Scan for the cell matching the given text and deliver its (X, Y) coordinate at center. 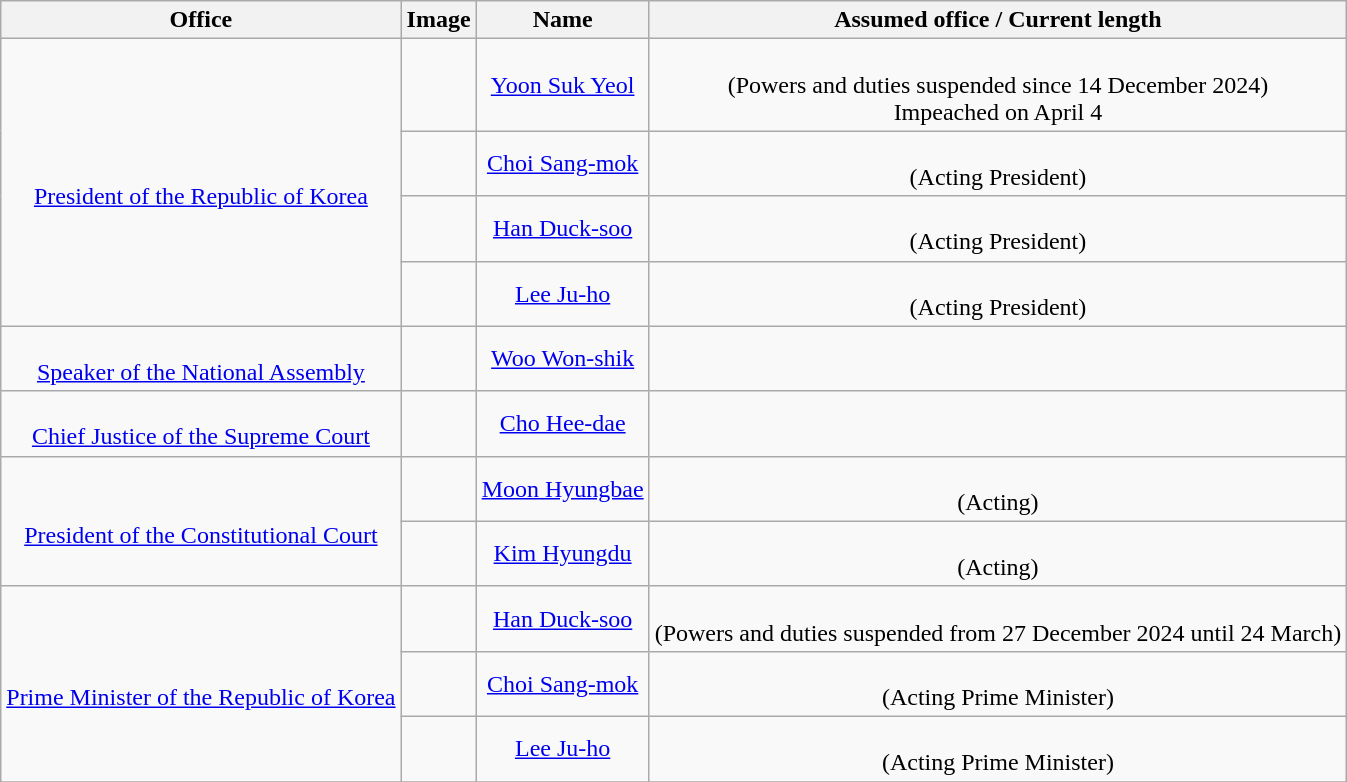
Woo Won-shik (562, 358)
Office (201, 20)
Chief Justice of the Supreme Court (201, 424)
Kim Hyungdu (562, 554)
Prime Minister of the Republic of Korea (201, 684)
Assumed office / Current length (998, 20)
(Powers and duties suspended since 14 December 2024)Impeached on April 4 (998, 85)
President of the Republic of Korea (201, 182)
President of the Constitutional Court (201, 521)
Yoon Suk Yeol (562, 85)
Cho Hee-dae (562, 424)
Image (438, 20)
Moon Hyungbae (562, 488)
(Powers and duties suspended from 27 December 2024 until 24 March) (998, 618)
Speaker of the National Assembly (201, 358)
Name (562, 20)
